Provide the [x, y] coordinate of the cell's center where the given text is located.  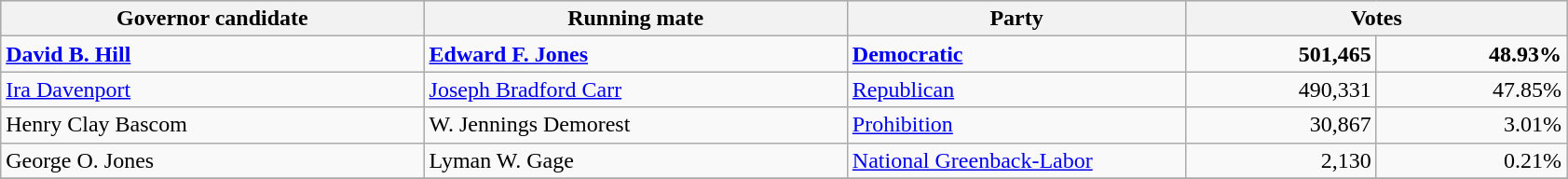
Democratic [1016, 54]
Votes [1377, 19]
Republican [1016, 89]
47.85% [1471, 89]
Prohibition [1016, 125]
Party [1016, 19]
Lyman W. Gage [635, 160]
Governor candidate [212, 19]
48.93% [1471, 54]
W. Jennings Demorest [635, 125]
2,130 [1281, 160]
Running mate [635, 19]
National Greenback-Labor [1016, 160]
30,867 [1281, 125]
Joseph Bradford Carr [635, 89]
David B. Hill [212, 54]
Henry Clay Bascom [212, 125]
George O. Jones [212, 160]
490,331 [1281, 89]
501,465 [1281, 54]
0.21% [1471, 160]
3.01% [1471, 125]
Edward F. Jones [635, 54]
Ira Davenport [212, 89]
